Search for the cell housing the specified text and yield its (X, Y) center coordinate. 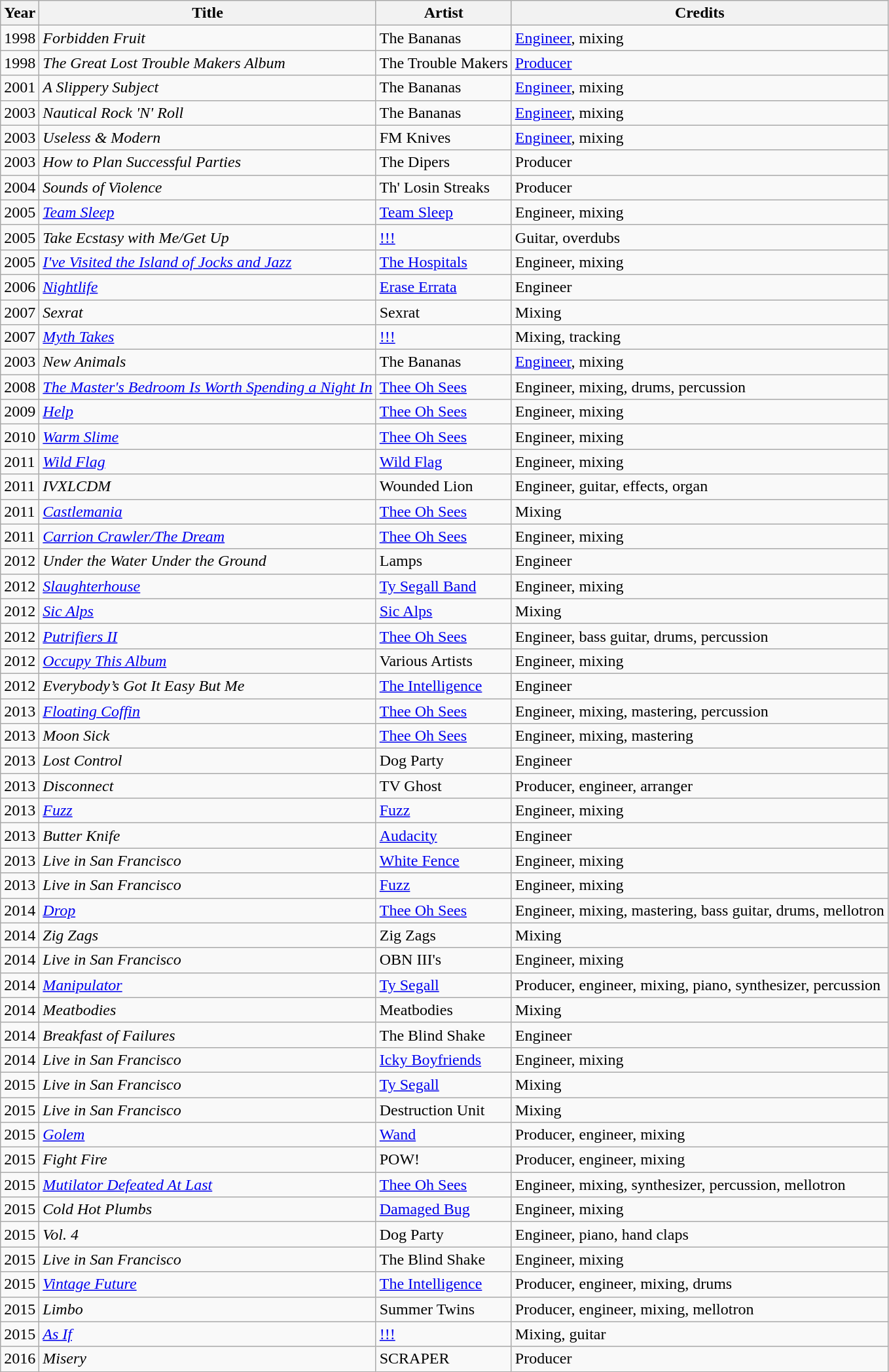
2006 (20, 287)
POW! (444, 1160)
TV Ghost (444, 786)
Butter Knife (208, 836)
The Great Lost Trouble Makers Album (208, 63)
Icky Boyfriends (444, 1060)
Mutilator Defeated At Last (208, 1185)
Damaged Bug (444, 1210)
How to Plan Successful Parties (208, 162)
Vol. 4 (208, 1234)
2016 (20, 1359)
The Master's Bedroom Is Worth Spending a Night In (208, 387)
IVXLCDM (208, 487)
Help (208, 412)
Drop (208, 910)
The Dipers (444, 162)
Carrion Crawler/The Dream (208, 536)
Producer, engineer, mixing, drums (699, 1284)
Castlemania (208, 511)
White Fence (444, 861)
Limbo (208, 1309)
Warm Slime (208, 437)
Artist (444, 13)
2001 (20, 88)
Audacity (444, 836)
Myth Takes (208, 337)
The Trouble Makers (444, 63)
Misery (208, 1359)
2009 (20, 412)
FM Knives (444, 138)
Guitar, overdubs (699, 237)
Wounded Lion (444, 487)
Floating Coffin (208, 711)
Lamps (444, 561)
The Hospitals (444, 262)
Engineer, guitar, effects, organ (699, 487)
I've Visited the Island of Jocks and Jazz (208, 262)
Nightlife (208, 287)
Everybody’s Got It Easy But Me (208, 686)
OBN III's (444, 960)
Title (208, 13)
Destruction Unit (444, 1110)
2008 (20, 387)
Engineer, mixing, mastering, bass guitar, drums, mellotron (699, 910)
2004 (20, 187)
SCRAPER (444, 1359)
Credits (699, 13)
Engineer, bass guitar, drums, percussion (699, 636)
Disconnect (208, 786)
Useless & Modern (208, 138)
Putrifiers II (208, 636)
Producer, engineer, mixing, piano, synthesizer, percussion (699, 985)
Engineer, mixing, mastering (699, 736)
Golem (208, 1135)
New Animals (208, 362)
Engineer, mixing, synthesizer, percussion, mellotron (699, 1185)
Engineer, mixing, mastering, percussion (699, 711)
Ty Segall Band (444, 586)
Nautical Rock 'N' Roll (208, 113)
Year (20, 13)
Lost Control (208, 761)
Producer, engineer, mixing, mellotron (699, 1309)
Manipulator (208, 985)
Engineer, piano, hand claps (699, 1234)
Breakfast of Failures (208, 1035)
Slaughterhouse (208, 586)
Occupy This Album (208, 661)
Wand (444, 1135)
Engineer, mixing, drums, percussion (699, 387)
As If (208, 1334)
2010 (20, 437)
A Slippery Subject (208, 88)
Vintage Future (208, 1284)
Take Ecstasy with Me/Get Up (208, 237)
Erase Errata (444, 287)
Cold Hot Plumbs (208, 1210)
Th' Losin Streaks (444, 187)
Mixing, tracking (699, 337)
Sounds of Violence (208, 187)
Producer, engineer, arranger (699, 786)
Fight Fire (208, 1160)
Under the Water Under the Ground (208, 561)
Summer Twins (444, 1309)
Forbidden Fruit (208, 38)
Moon Sick (208, 736)
Various Artists (444, 661)
Mixing, guitar (699, 1334)
